Find where the given text appears and provide that cell's center as [X, Y] coordinate. 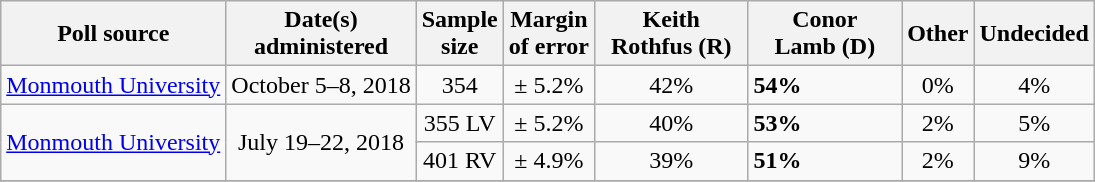
0% [938, 85]
Samplesize [460, 34]
51% [825, 161]
Date(s)administered [321, 34]
354 [460, 85]
± 4.9% [548, 161]
July 19–22, 2018 [321, 142]
ConorLamb (D) [825, 34]
53% [825, 123]
40% [671, 123]
355 LV [460, 123]
Undecided [1034, 34]
9% [1034, 161]
42% [671, 85]
39% [671, 161]
401 RV [460, 161]
4% [1034, 85]
Other [938, 34]
October 5–8, 2018 [321, 85]
Marginof error [548, 34]
Poll source [114, 34]
5% [1034, 123]
KeithRothfus (R) [671, 34]
54% [825, 85]
